Provide the (X, Y) coordinate of the cell's center where the given text is located.  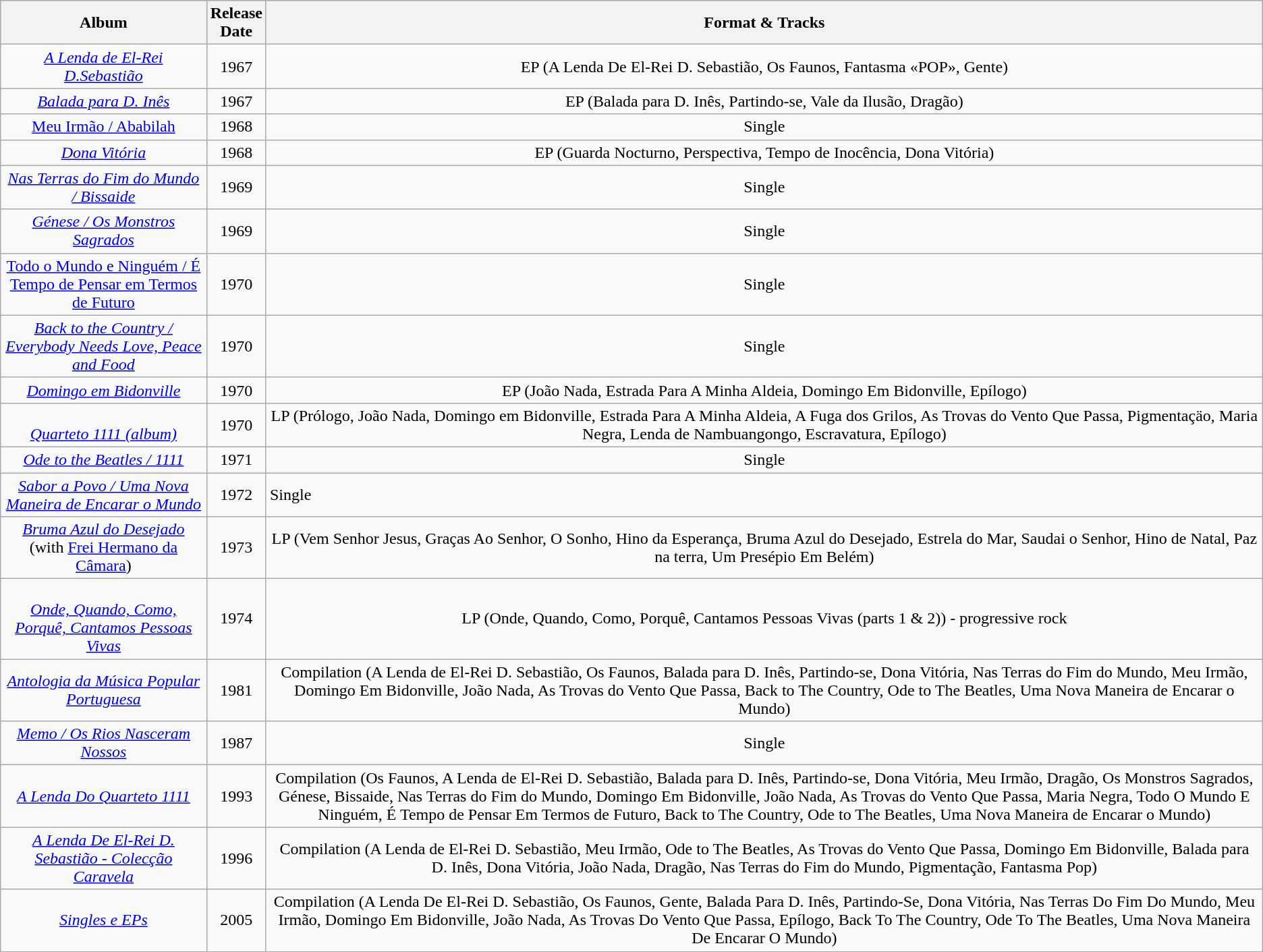
EP (João Nada, Estrada Para A Minha Aldeia, Domingo Em Bidonville, Epílogo) (764, 390)
EP (Guarda Nocturno, Perspectiva, Tempo de Inocência, Dona Vitória) (764, 152)
1974 (236, 619)
1971 (236, 459)
Album (104, 23)
Nas Terras do Fim do Mundo / Bissaide (104, 188)
Meu Irmão / Ababilah (104, 127)
1972 (236, 494)
Format & Tracks (764, 23)
ReleaseDate (236, 23)
1981 (236, 690)
Sabor a Povo / Uma Nova Maneira de Encarar o Mundo (104, 494)
1993 (236, 796)
A Lenda De El-Rei D. Sebastião - Colecção Caravela (104, 858)
1973 (236, 548)
EP (A Lenda De El-Rei D. Sebastião, Os Faunos, Fantasma «POP», Gente) (764, 66)
Singles e EPs (104, 920)
2005 (236, 920)
1996 (236, 858)
A Lenda de El-Rei D.Sebastião (104, 66)
Dona Vitória (104, 152)
Memo / Os Rios Nasceram Nossos (104, 744)
LP (Onde, Quando, Como, Porquê, Cantamos Pessoas Vivas (parts 1 & 2)) - progressive rock (764, 619)
Ode to the Beatles / 1111 (104, 459)
Domingo em Bidonville (104, 390)
Back to the Country / Everybody Needs Love, Peace and Food (104, 346)
Balada para D. Inês (104, 101)
Todo o Mundo e Ninguém / É Tempo de Pensar em Termos de Futuro (104, 284)
Quarteto 1111 (album) (104, 425)
EP (Balada para D. Inês, Partindo-se, Vale da Ilusão, Dragão) (764, 101)
Génese / Os Monstros Sagrados (104, 231)
1987 (236, 744)
Bruma Azul do Desejado (with Frei Hermano da Câmara) (104, 548)
A Lenda Do Quarteto 1111 (104, 796)
Onde, Quando, Como, Porquê, Cantamos Pessoas Vivas (104, 619)
Antologia da Música Popular Portuguesa (104, 690)
